Find where the given text appears and provide that cell's center as (X, Y) coordinate. 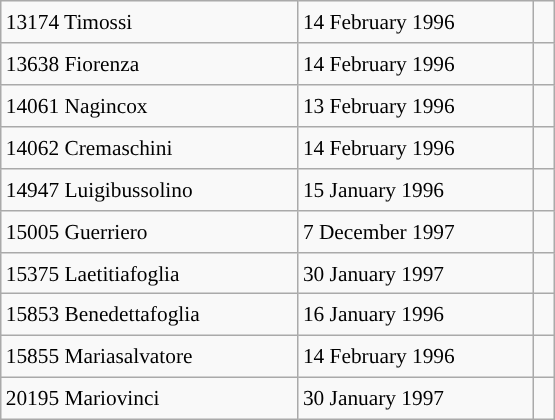
14947 Luigibussolino (150, 189)
20195 Mariovinci (150, 399)
15853 Benedettafoglia (150, 315)
15855 Mariasalvatore (150, 357)
15 January 1996 (416, 189)
15005 Guerriero (150, 231)
13174 Timossi (150, 22)
14062 Cremaschini (150, 148)
14061 Nagincox (150, 106)
16 January 1996 (416, 315)
13 February 1996 (416, 106)
13638 Fiorenza (150, 64)
15375 Laetitiafoglia (150, 273)
7 December 1997 (416, 231)
